From the cell containing the given text, extract its center point as (x, y) coordinate. 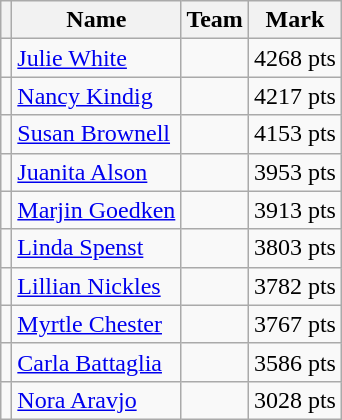
Carla Battaglia (96, 362)
3767 pts (294, 324)
Susan Brownell (96, 134)
3953 pts (294, 172)
Mark (294, 20)
Marjin Goedken (96, 210)
Nancy Kindig (96, 96)
4217 pts (294, 96)
Juanita Alson (96, 172)
Nora Aravjo (96, 400)
3782 pts (294, 286)
4153 pts (294, 134)
Name (96, 20)
4268 pts (294, 58)
Myrtle Chester (96, 324)
3803 pts (294, 248)
3913 pts (294, 210)
3028 pts (294, 400)
3586 pts (294, 362)
Lillian Nickles (96, 286)
Team (215, 20)
Julie White (96, 58)
Linda Spenst (96, 248)
